Detect which cell encompasses the target text, then output its [X, Y] center coordinate. 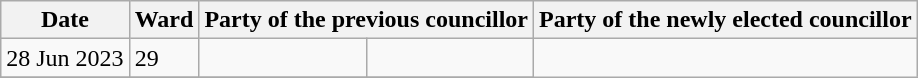
Date [65, 20]
29 [164, 58]
Ward [164, 20]
Party of the newly elected councillor [726, 20]
Party of the previous councillor [366, 20]
28 Jun 2023 [65, 58]
